Return the [x, y] coordinate for the center point of the cell that contains the specified text.  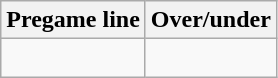
Pregame line [74, 20]
Over/under [210, 20]
